Identify which cell holds the provided text, then report its (X, Y) central coordinate. 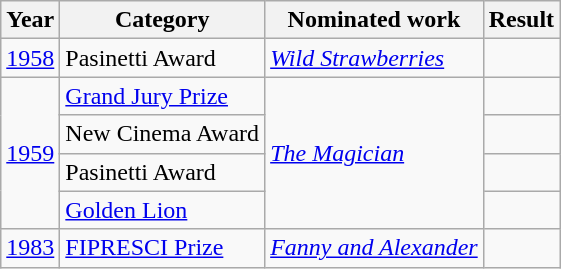
1958 (30, 58)
Wild Strawberries (374, 58)
Nominated work (374, 20)
Year (30, 20)
1983 (30, 248)
Result (521, 20)
The Magician (374, 153)
Golden Lion (162, 210)
Fanny and Alexander (374, 248)
Grand Jury Prize (162, 96)
FIPRESCI Prize (162, 248)
1959 (30, 153)
Category (162, 20)
New Cinema Award (162, 134)
